Provide the [x, y] coordinate of the cell's center where the given text is located.  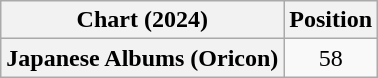
Position [331, 20]
58 [331, 58]
Chart (2024) [142, 20]
Japanese Albums (Oricon) [142, 58]
